Determine the [X, Y] coordinate at the center of the cell enclosing the given text.  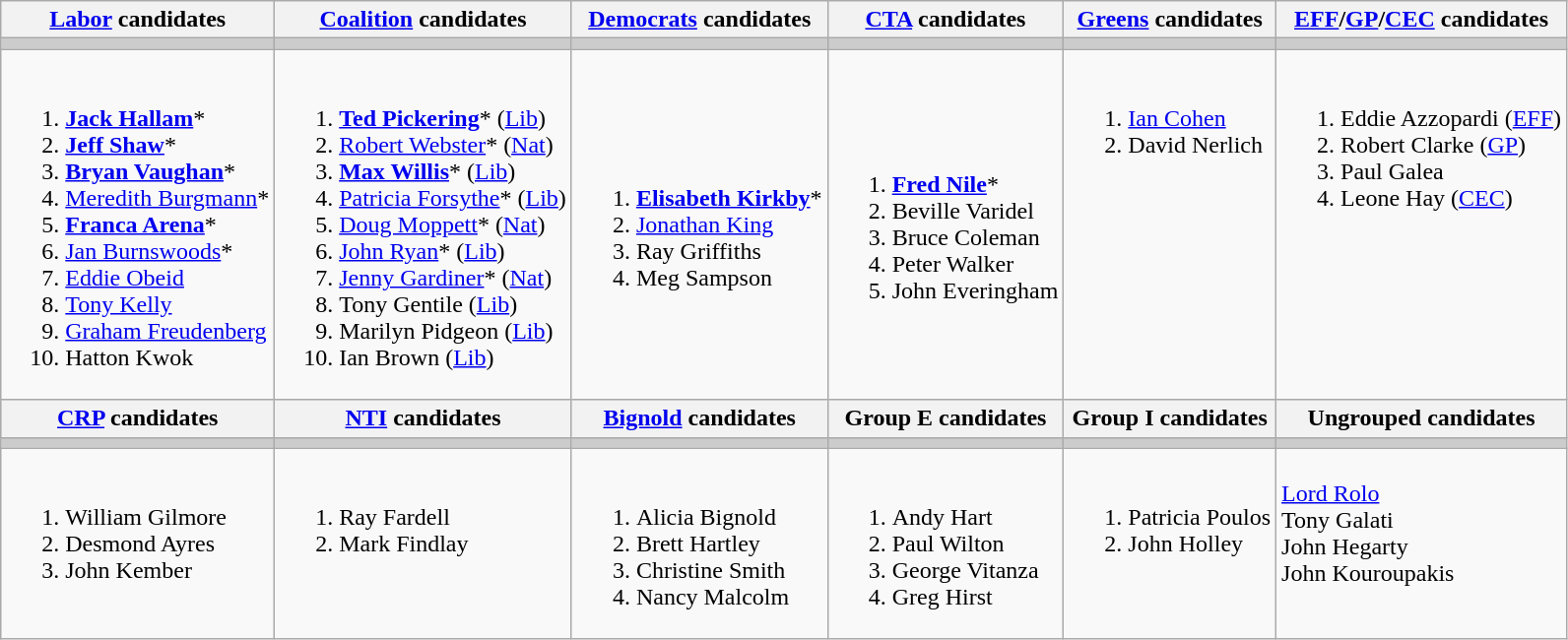
Greens candidates [1170, 20]
Lord Rolo Tony Galati John Hegarty John Kouroupakis [1422, 544]
Elisabeth Kirkby*Jonathan KingRay GriffithsMeg Sampson [699, 224]
Fred Nile*Beville VaridelBruce ColemanPeter WalkerJohn Everingham [946, 224]
CTA candidates [946, 20]
NTI candidates [424, 418]
Ian CohenDavid Nerlich [1170, 224]
EFF/GP/CEC candidates [1422, 20]
Alicia BignoldBrett HartleyChristine SmithNancy Malcolm [699, 544]
CRP candidates [138, 418]
Coalition candidates [424, 20]
William GilmoreDesmond AyresJohn Kember [138, 544]
Bignold candidates [699, 418]
Group E candidates [946, 418]
Democrats candidates [699, 20]
Ray FardellMark Findlay [424, 544]
Eddie Azzopardi (EFF)Robert Clarke (GP)Paul GaleaLeone Hay (CEC) [1422, 224]
Ungrouped candidates [1422, 418]
Labor candidates [138, 20]
Andy HartPaul WiltonGeorge VitanzaGreg Hirst [946, 544]
Patricia PoulosJohn Holley [1170, 544]
Group I candidates [1170, 418]
Jack Hallam*Jeff Shaw*Bryan Vaughan*Meredith Burgmann*Franca Arena*Jan Burnswoods*Eddie ObeidTony KellyGraham FreudenbergHatton Kwok [138, 224]
